Identify which cell holds the provided text, then report its [X, Y] central coordinate. 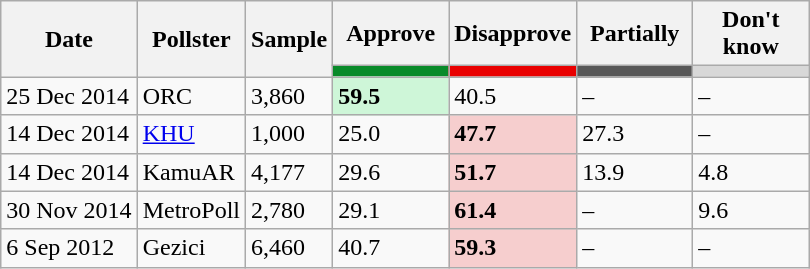
Gezici [191, 248]
29.6 [391, 172]
40.7 [391, 248]
ORC [191, 96]
Sample [290, 39]
2,780 [290, 210]
1,000 [290, 134]
30 Nov 2014 [69, 210]
MetroPoll [191, 210]
29.1 [391, 210]
Pollster [191, 39]
40.5 [513, 96]
KHU [191, 134]
61.4 [513, 210]
Partially [635, 34]
25 Dec 2014 [69, 96]
3,860 [290, 96]
9.6 [751, 210]
47.7 [513, 134]
KamuAR [191, 172]
51.7 [513, 172]
25.0 [391, 134]
13.9 [635, 172]
Approve [391, 34]
6 Sep 2012 [69, 248]
6,460 [290, 248]
Don't know [751, 34]
4.8 [751, 172]
27.3 [635, 134]
Disapprove [513, 34]
Date [69, 39]
4,177 [290, 172]
59.3 [513, 248]
59.5 [391, 96]
